Return the (X, Y) coordinate for the center point of the cell that contains the specified text.  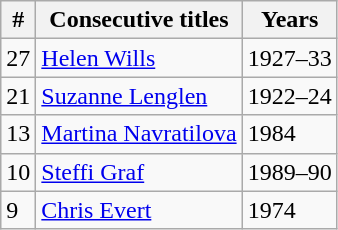
1989–90 (290, 172)
# (18, 20)
1922–24 (290, 96)
Martina Navratilova (139, 134)
9 (18, 210)
21 (18, 96)
27 (18, 58)
1927–33 (290, 58)
Years (290, 20)
Steffi Graf (139, 172)
10 (18, 172)
Suzanne Lenglen (139, 96)
1984 (290, 134)
Consecutive titles (139, 20)
Helen Wills (139, 58)
Chris Evert (139, 210)
13 (18, 134)
1974 (290, 210)
